Determine the [X, Y] coordinate at the center of the cell enclosing the given text.  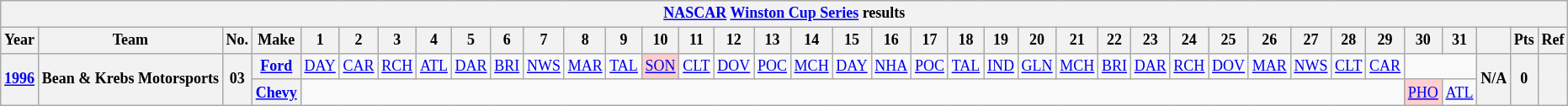
7 [544, 40]
4 [434, 40]
21 [1077, 40]
13 [773, 40]
Team [130, 40]
03 [237, 79]
NASCAR Winston Cup Series results [784, 13]
23 [1150, 40]
Ford [276, 66]
14 [811, 40]
Make [276, 40]
28 [1348, 40]
PHO [1422, 93]
3 [397, 40]
0 [1525, 79]
8 [585, 40]
16 [891, 40]
5 [471, 40]
Chevy [276, 93]
IND [1002, 66]
24 [1189, 40]
6 [507, 40]
Ref [1553, 40]
SON [660, 66]
15 [852, 40]
30 [1422, 40]
20 [1037, 40]
31 [1459, 40]
25 [1229, 40]
1 [320, 40]
27 [1311, 40]
NHA [891, 66]
19 [1002, 40]
26 [1269, 40]
2 [359, 40]
1996 [20, 79]
11 [697, 40]
GLN [1037, 66]
No. [237, 40]
10 [660, 40]
N/A [1494, 79]
9 [624, 40]
22 [1114, 40]
Year [20, 40]
Pts [1525, 40]
17 [930, 40]
12 [734, 40]
18 [965, 40]
29 [1385, 40]
Bean & Krebs Motorsports [130, 79]
